Search for the cell housing the specified text and yield its (x, y) center coordinate. 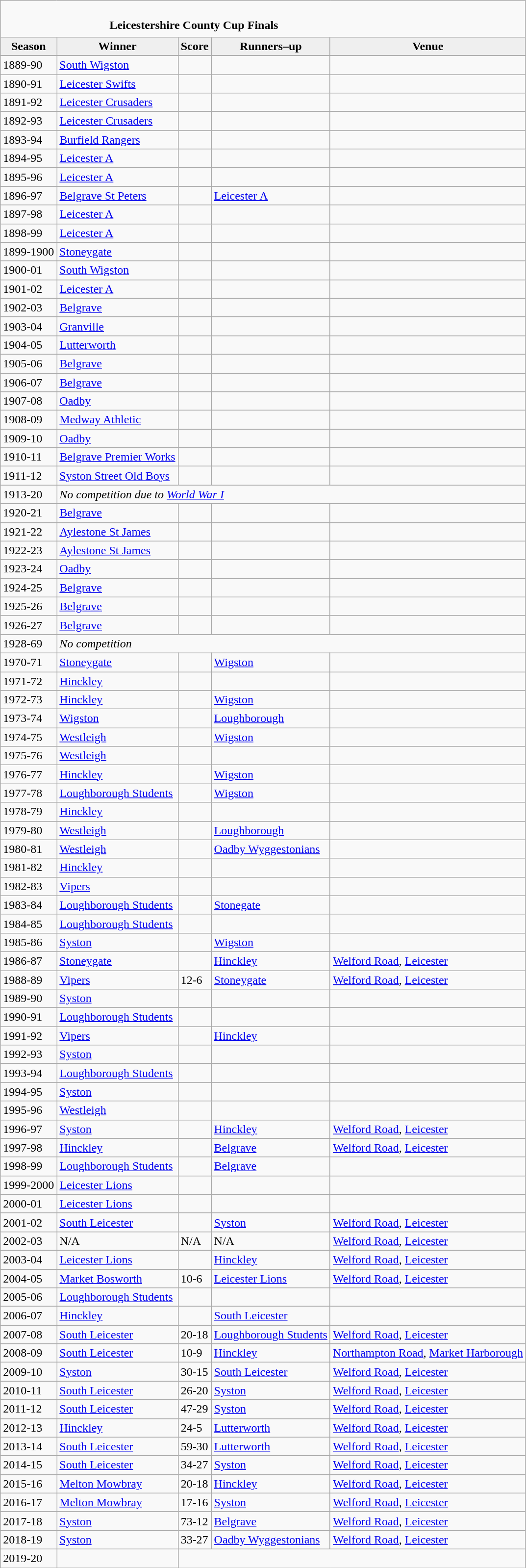
Belgrave St Peters (118, 196)
1909-10 (28, 438)
2015-16 (28, 1484)
1983-84 (28, 905)
No competition (291, 643)
2014-15 (28, 1465)
1901-02 (28, 289)
2017-18 (28, 1521)
2007-08 (28, 1335)
1890-91 (28, 84)
Score (195, 46)
1925-26 (28, 606)
1899-1900 (28, 252)
1971-72 (28, 681)
1921-22 (28, 532)
No competition due to World War I (291, 494)
2005-06 (28, 1297)
2018-19 (28, 1540)
Runners–up (271, 46)
1926-27 (28, 625)
2010-11 (28, 1390)
1984-85 (28, 924)
1981-82 (28, 868)
Northampton Road, Market Harborough (427, 1353)
2016-17 (28, 1502)
1897-98 (28, 214)
Belgrave Premier Works (118, 457)
1907-08 (28, 401)
2002-03 (28, 1241)
1892-93 (28, 121)
1905-06 (28, 363)
1998-99 (28, 1166)
Season (28, 46)
34-27 (195, 1465)
1913-20 (28, 494)
2019-20 (28, 1558)
1910-11 (28, 457)
1895-96 (28, 177)
Venue (427, 46)
Winner (118, 46)
26-20 (195, 1390)
2012-13 (28, 1428)
1977-78 (28, 793)
73-12 (195, 1521)
2004-05 (28, 1279)
2006-07 (28, 1316)
Leicester Swifts (118, 84)
Medway Athletic (118, 420)
1986-87 (28, 961)
12-6 (195, 979)
1903-04 (28, 326)
1989-90 (28, 999)
33-27 (195, 1540)
2009-10 (28, 1372)
1974-75 (28, 737)
2011-12 (28, 1409)
1985-86 (28, 942)
2003-04 (28, 1260)
1922-23 (28, 550)
1997-98 (28, 1148)
1978-79 (28, 812)
1979-80 (28, 830)
Stonegate (271, 905)
Market Bosworth (118, 1279)
1976-77 (28, 774)
1896-97 (28, 196)
1995-96 (28, 1110)
1920-21 (28, 513)
1923-24 (28, 569)
1988-89 (28, 979)
1928-69 (28, 643)
1889-90 (28, 65)
17-16 (195, 1502)
1904-05 (28, 345)
1992-93 (28, 1054)
1993-94 (28, 1073)
1906-07 (28, 382)
Syston Street Old Boys (118, 476)
47-29 (195, 1409)
2000-01 (28, 1204)
Burfield Rangers (118, 140)
2013-14 (28, 1446)
1991-92 (28, 1036)
1973-74 (28, 719)
2001-02 (28, 1222)
1996-97 (28, 1129)
Granville (118, 326)
1898-99 (28, 233)
1894-95 (28, 158)
1980-81 (28, 849)
1908-09 (28, 420)
30-15 (195, 1372)
59-30 (195, 1446)
1990-91 (28, 1017)
1911-12 (28, 476)
10-9 (195, 1353)
1924-25 (28, 588)
1972-73 (28, 700)
1975-76 (28, 756)
24-5 (195, 1428)
10-6 (195, 1279)
2008-09 (28, 1353)
1891-92 (28, 103)
1970-71 (28, 662)
1900-01 (28, 270)
1999-2000 (28, 1185)
1893-94 (28, 140)
1902-03 (28, 308)
1994-95 (28, 1092)
1982-83 (28, 886)
